Pinpoint the cell where the given text exists, returning its [x, y] midpoint coordinate. 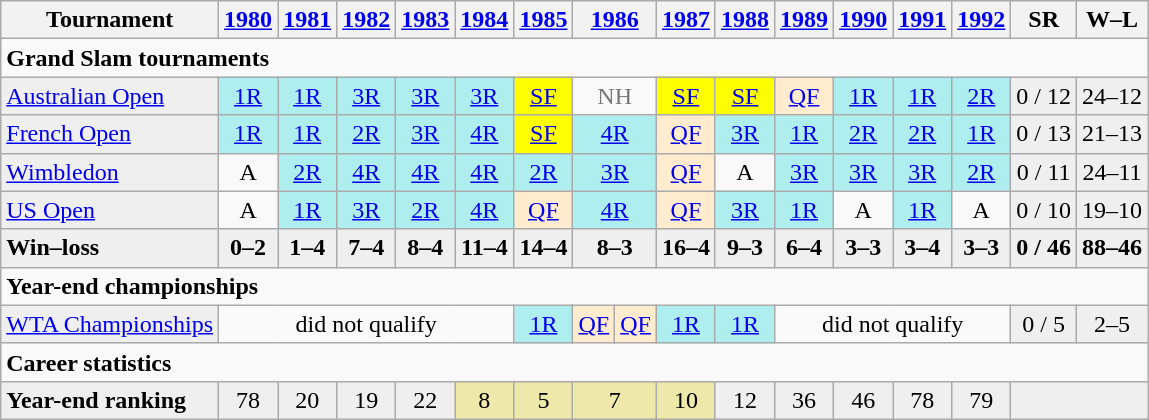
0 / 10 [1044, 210]
0 / 11 [1044, 172]
Wimbledon [110, 172]
Australian Open [110, 96]
Grand Slam tournaments [574, 58]
1982 [366, 20]
16–4 [686, 248]
36 [804, 400]
0–2 [248, 248]
0 / 13 [1044, 134]
1984 [484, 20]
1–4 [308, 248]
5 [544, 400]
1980 [248, 20]
1988 [744, 20]
8–3 [614, 248]
19 [366, 400]
7 [614, 400]
19–10 [1112, 210]
Year-end ranking [110, 400]
88–46 [1112, 248]
12 [744, 400]
0 / 5 [1044, 324]
1990 [864, 20]
14–4 [544, 248]
10 [686, 400]
8 [484, 400]
Year-end championships [574, 286]
22 [426, 400]
1989 [804, 20]
0 / 12 [1044, 96]
8–4 [426, 248]
Tournament [110, 20]
Career statistics [574, 362]
21–13 [1112, 134]
Win–loss [110, 248]
24–12 [1112, 96]
79 [982, 400]
9–3 [744, 248]
1981 [308, 20]
1987 [686, 20]
1985 [544, 20]
French Open [110, 134]
7–4 [366, 248]
20 [308, 400]
1986 [614, 20]
1991 [922, 20]
W–L [1112, 20]
NH [614, 96]
3–4 [922, 248]
SR [1044, 20]
1992 [982, 20]
0 / 46 [1044, 248]
6–4 [804, 248]
WTA Championships [110, 324]
US Open [110, 210]
46 [864, 400]
1983 [426, 20]
2–5 [1112, 324]
11–4 [484, 248]
24–11 [1112, 172]
